Extract the [X, Y] coordinate from the center of the cell holding the provided text.  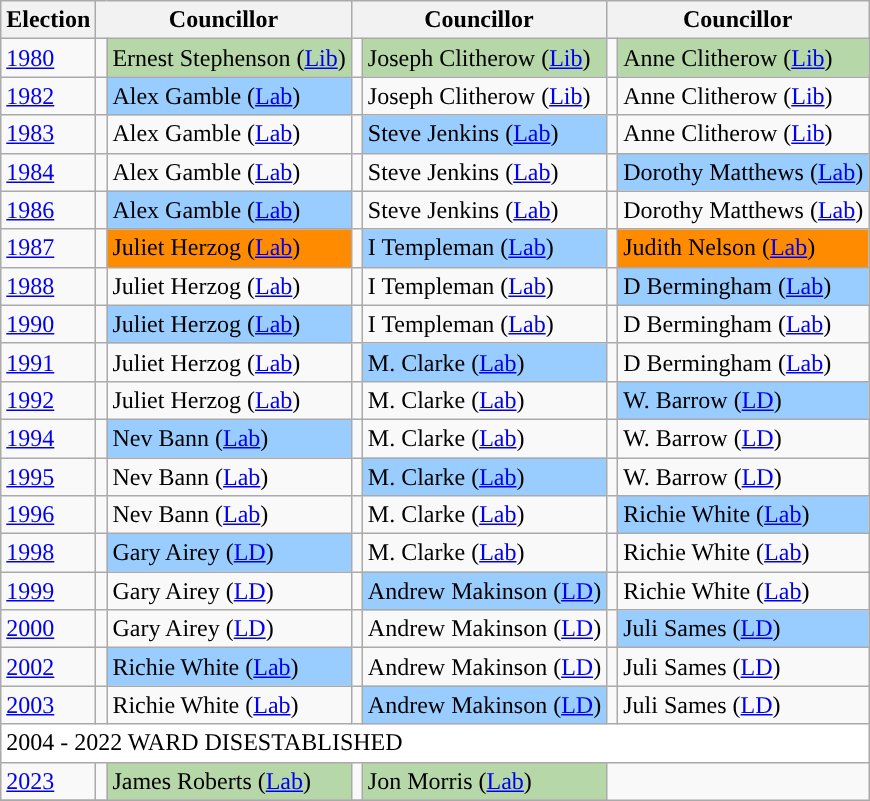
1994 [48, 438]
1982 [48, 96]
1991 [48, 362]
1999 [48, 591]
1998 [48, 553]
1980 [48, 58]
1988 [48, 286]
2004 - 2022 WARD DISESTABLISHED [435, 743]
Judith Nelson (Lab) [744, 248]
2002 [48, 667]
James Roberts (Lab) [229, 781]
1987 [48, 248]
1984 [48, 172]
2003 [48, 705]
1990 [48, 324]
Jon Morris (Lab) [484, 781]
1996 [48, 515]
2000 [48, 629]
2023 [48, 781]
1986 [48, 210]
Ernest Stephenson (Lib) [229, 58]
Election [48, 20]
1995 [48, 477]
1992 [48, 400]
1983 [48, 134]
